Find where the given text appears and provide that cell's center as [x, y] coordinate. 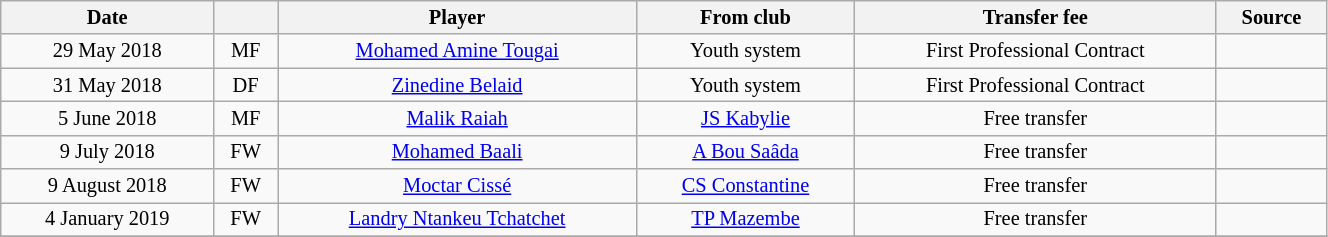
Zinedine Belaid [458, 85]
A Bou Saâda [746, 152]
Mohamed Amine Tougai [458, 51]
From club [746, 17]
JS Kabylie [746, 118]
Moctar Cissé [458, 186]
29 May 2018 [108, 51]
Source [1271, 17]
5 June 2018 [108, 118]
Player [458, 17]
4 January 2019 [108, 219]
Mohamed Baali [458, 152]
TP Mazembe [746, 219]
CS Constantine [746, 186]
9 August 2018 [108, 186]
31 May 2018 [108, 85]
Malik Raiah [458, 118]
Landry Ntankeu Tchatchet [458, 219]
Date [108, 17]
DF [246, 85]
Transfer fee [1035, 17]
9 July 2018 [108, 152]
